Find where the given text appears and provide that cell's center as (x, y) coordinate. 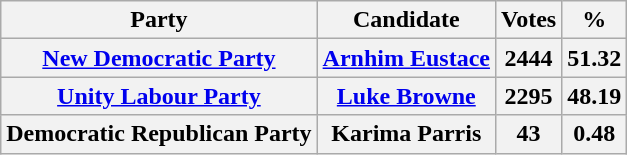
New Democratic Party (159, 58)
Democratic Republican Party (159, 134)
2295 (528, 96)
0.48 (594, 134)
Party (159, 20)
2444 (528, 58)
51.32 (594, 58)
Candidate (406, 20)
43 (528, 134)
Luke Browne (406, 96)
Karima Parris (406, 134)
Unity Labour Party (159, 96)
Arnhim Eustace (406, 58)
48.19 (594, 96)
% (594, 20)
Votes (528, 20)
